For the text-containing cell, return its midpoint in (x, y) coordinate format. 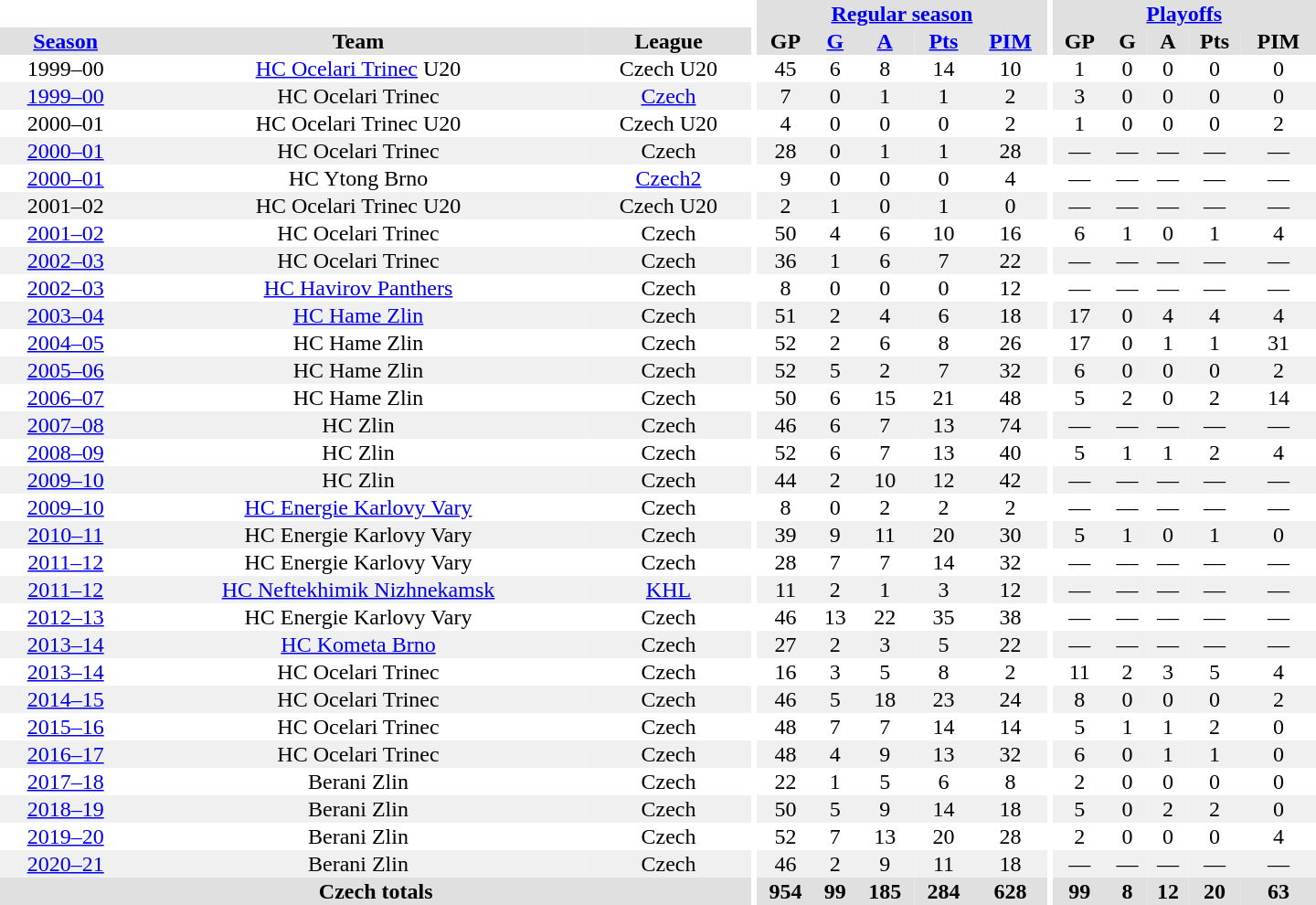
2014–15 (66, 699)
954 (785, 891)
HC Havirov Panthers (358, 288)
63 (1279, 891)
2004–05 (66, 343)
284 (943, 891)
15 (885, 398)
44 (785, 480)
38 (1011, 617)
2016–17 (66, 754)
Team (358, 41)
2015–16 (66, 727)
HC Kometa Brno (358, 644)
2007–08 (66, 425)
2010–11 (66, 535)
40 (1011, 452)
35 (943, 617)
Playoffs (1184, 14)
39 (785, 535)
Season (66, 41)
36 (785, 261)
2003–04 (66, 315)
League (669, 41)
45 (785, 69)
2017–18 (66, 782)
628 (1011, 891)
26 (1011, 343)
42 (1011, 480)
23 (943, 699)
2006–07 (66, 398)
2020–21 (66, 864)
2008–09 (66, 452)
2005–06 (66, 370)
51 (785, 315)
Czech totals (376, 891)
2018–19 (66, 809)
74 (1011, 425)
Regular season (901, 14)
21 (943, 398)
30 (1011, 535)
24 (1011, 699)
27 (785, 644)
2019–20 (66, 836)
HC Neftekhimik Nizhnekamsk (358, 590)
185 (885, 891)
2012–13 (66, 617)
31 (1279, 343)
Czech2 (669, 178)
HC Ytong Brno (358, 178)
KHL (669, 590)
